Extract the (X, Y) coordinate from the center of the cell holding the provided text.  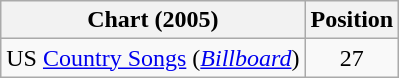
Position (352, 20)
27 (352, 58)
US Country Songs (Billboard) (153, 58)
Chart (2005) (153, 20)
